Return [x, y] of the center of cell containing provided text 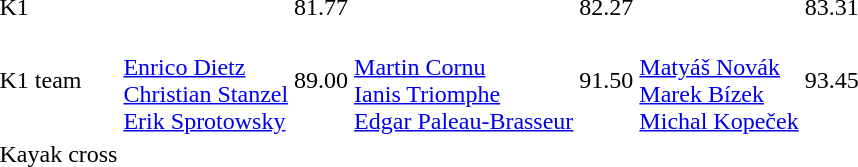
89.00 [322, 80]
Martin CornuIanis TriompheEdgar Paleau-Brasseur [464, 80]
91.50 [606, 80]
Enrico DietzChristian StanzelErik Sprotowsky [206, 80]
Matyáš NovákMarek BízekMichal Kopeček [719, 80]
